Output the [x, y] coordinate of the center of the cell containing the given text.  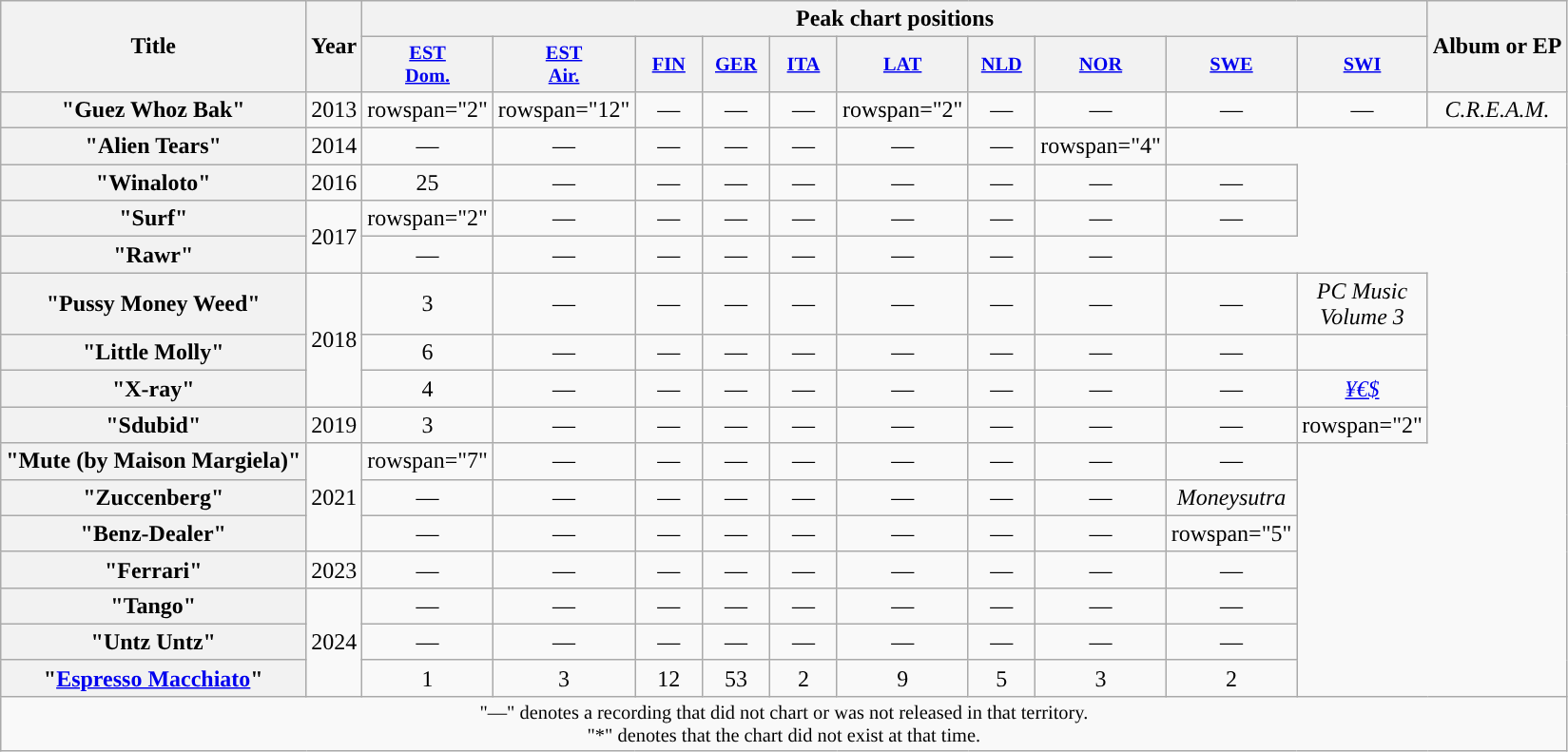
Album or EP [1497, 47]
"Surf" [154, 219]
rowspan="7" [428, 461]
5 [1002, 678]
"Sdubid" [154, 425]
NLD [1002, 65]
2017 [335, 237]
"X-ray" [154, 389]
rowspan="4" [1101, 146]
rowspan="5" [1231, 533]
Title [154, 47]
ESTAir. [564, 65]
6 [428, 353]
ITA [804, 65]
"Winaloto" [154, 183]
2016 [335, 183]
53 [736, 678]
"—" denotes a recording that did not chart or was not released in that territory. "*" denotes that the chart did not exist at that time. [784, 723]
"Rawr" [154, 255]
"Mute (by Maison Margiela)" [154, 461]
ESTDom. [428, 65]
2023 [335, 569]
4 [428, 389]
FIN [669, 65]
PC Music Volume 3 [1363, 304]
25 [428, 183]
2021 [335, 497]
2018 [335, 340]
SWI [1363, 65]
LAT [902, 65]
9 [902, 678]
Peak chart positions [895, 19]
2013 [335, 109]
2014 [335, 146]
1 [428, 678]
rowspan="12" [564, 109]
"Untz Untz" [154, 642]
"Espresso Macchiato" [154, 678]
"Alien Tears" [154, 146]
GER [736, 65]
Moneysutra [1231, 497]
Year [335, 47]
"Guez Whoz Bak" [154, 109]
"Ferrari" [154, 569]
"Little Molly" [154, 353]
"Pussy Money Weed" [154, 304]
12 [669, 678]
"Zuccenberg" [154, 497]
2019 [335, 425]
2024 [335, 642]
SWE [1231, 65]
NOR [1101, 65]
C.R.E.A.M. [1497, 109]
"Tango" [154, 606]
¥€$ [1363, 389]
"Benz-Dealer" [154, 533]
